Return (x, y) of the center of cell containing provided text 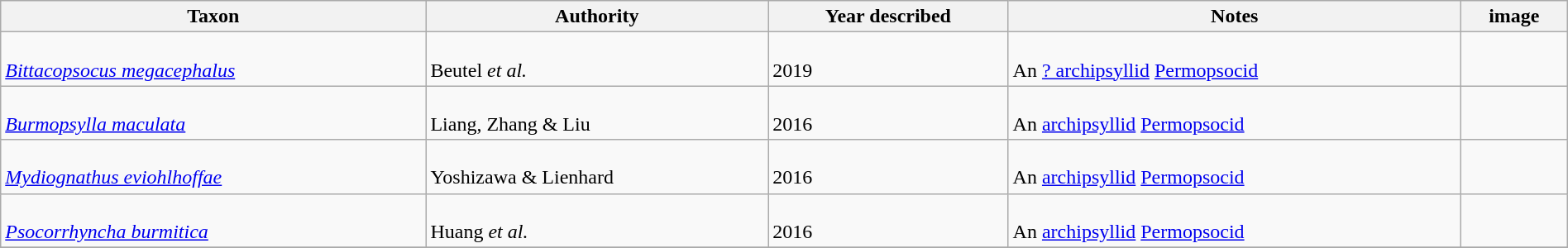
Burmopsylla maculata (213, 112)
Yoshizawa & Lienhard (597, 167)
Mydiognathus eviohlhoffae (213, 167)
image (1513, 17)
2019 (888, 60)
Bittacopsocus megacephalus (213, 60)
Liang, Zhang & Liu (597, 112)
Beutel et al. (597, 60)
An ? archipsyllid Permopsocid (1234, 60)
Taxon (213, 17)
Notes (1234, 17)
Psocorrhyncha burmitica (213, 220)
Year described (888, 17)
Authority (597, 17)
Huang et al. (597, 220)
